Determine the [x, y] coordinate at the center of the cell enclosing the given text.  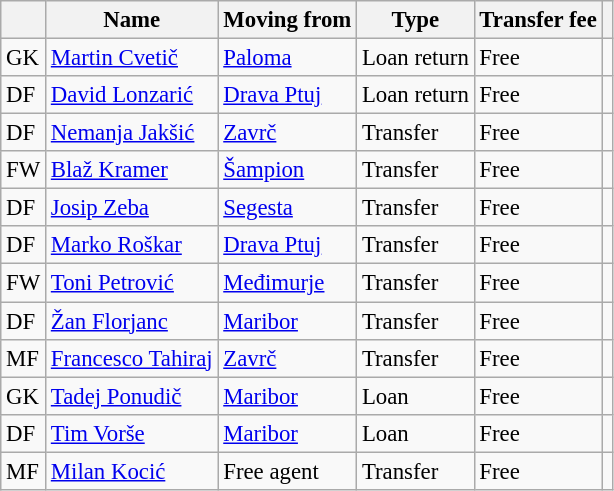
Segesta [288, 208]
Free agent [288, 471]
Blaž Kramer [132, 170]
Paloma [288, 58]
Milan Kocić [132, 471]
Nemanja Jakšić [132, 133]
David Lonzarić [132, 95]
Tadej Ponudič [132, 396]
Transfer fee [538, 20]
Francesco Tahiraj [132, 358]
Moving from [288, 20]
Josip Zeba [132, 208]
Toni Petrović [132, 283]
Žan Florjanc [132, 321]
Tim Vorše [132, 433]
Šampion [288, 170]
Marko Roškar [132, 245]
Name [132, 20]
Martin Cvetič [132, 58]
Međimurje [288, 283]
Type [416, 20]
